Output the [x, y] coordinate of the center of the cell containing the given text.  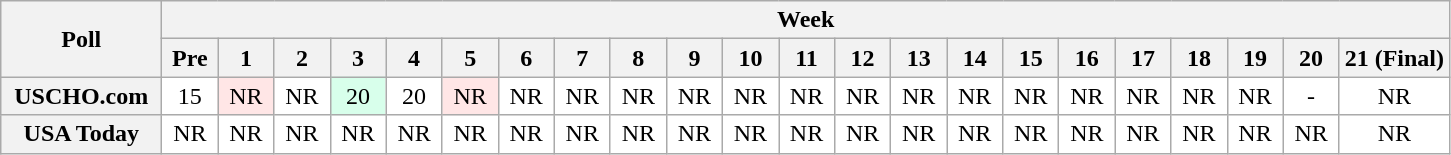
8 [638, 58]
19 [1255, 58]
17 [1143, 58]
Poll [82, 39]
6 [526, 58]
14 [975, 58]
16 [1087, 58]
- [1311, 96]
USCHO.com [82, 96]
9 [694, 58]
21 (Final) [1394, 58]
4 [414, 58]
18 [1199, 58]
Pre [190, 58]
13 [919, 58]
Week [806, 20]
7 [582, 58]
10 [750, 58]
3 [358, 58]
12 [863, 58]
11 [806, 58]
5 [470, 58]
USA Today [82, 134]
1 [246, 58]
2 [302, 58]
